Return the (x, y) coordinate for the center point of the cell that contains the specified text.  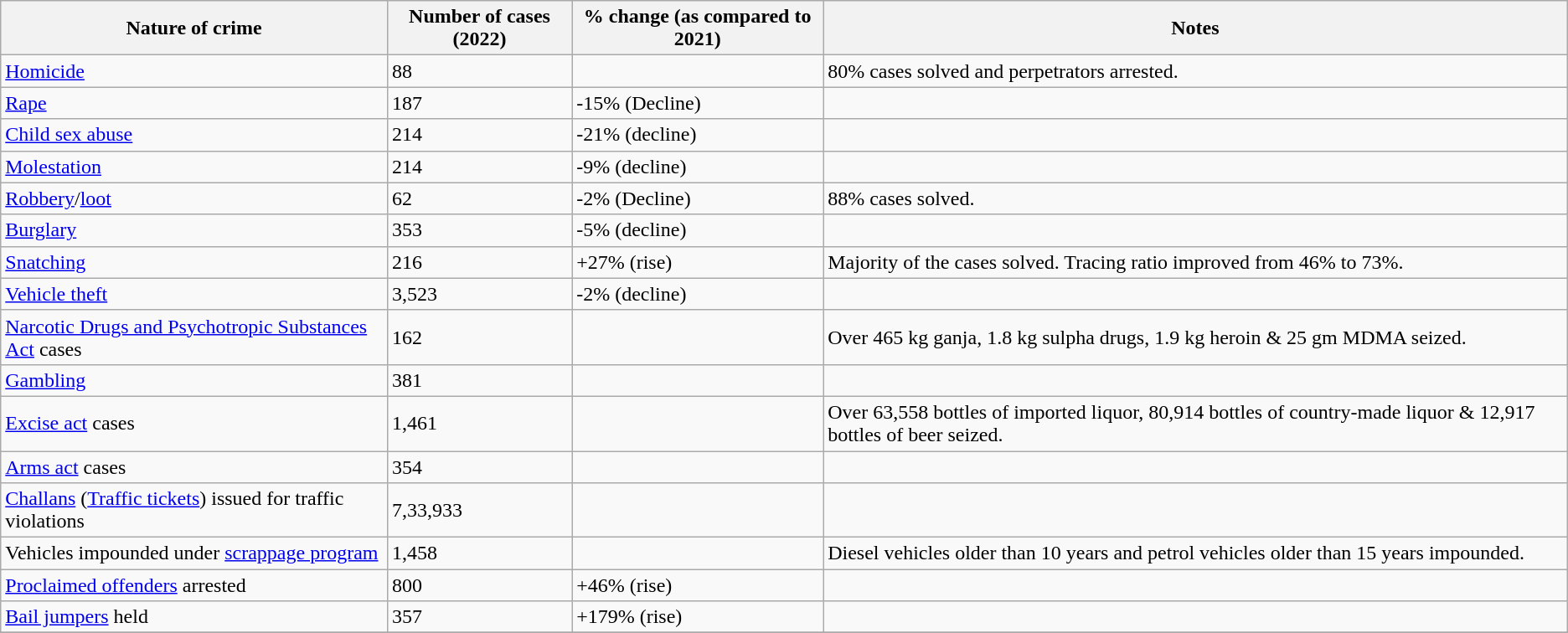
216 (479, 262)
88% cases solved. (1196, 198)
+179% (rise) (698, 617)
354 (479, 466)
-2% (Decline) (698, 198)
Challans (Traffic tickets) issued for traffic violations (194, 511)
Gambling (194, 380)
353 (479, 230)
Arms act cases (194, 466)
Rape (194, 103)
Notes (1196, 28)
Molestation (194, 167)
Homicide (194, 71)
7,33,933 (479, 511)
+27% (rise) (698, 262)
800 (479, 585)
Excise act cases (194, 424)
Over 63,558 bottles of imported liquor, 80,914 bottles of country-made liquor & 12,917 bottles of beer seized. (1196, 424)
-9% (decline) (698, 167)
Narcotic Drugs and Psychotropic Substances Act cases (194, 337)
Bail jumpers held (194, 617)
Burglary (194, 230)
Child sex abuse (194, 135)
1,458 (479, 553)
Nature of crime (194, 28)
1,461 (479, 424)
62 (479, 198)
80% cases solved and perpetrators arrested. (1196, 71)
% change (as compared to 2021) (698, 28)
3,523 (479, 294)
Proclaimed offenders arrested (194, 585)
Diesel vehicles older than 10 years and petrol vehicles older than 15 years impounded. (1196, 553)
-15% (Decline) (698, 103)
Snatching (194, 262)
Vehicles impounded under scrappage program (194, 553)
Vehicle theft (194, 294)
Number of cases (2022) (479, 28)
Over 465 kg ganja, 1.8 kg sulpha drugs, 1.9 kg heroin & 25 gm MDMA seized. (1196, 337)
357 (479, 617)
187 (479, 103)
162 (479, 337)
-2% (decline) (698, 294)
-5% (decline) (698, 230)
381 (479, 380)
-21% (decline) (698, 135)
Robbery/loot (194, 198)
88 (479, 71)
Majority of the cases solved. Tracing ratio improved from 46% to 73%. (1196, 262)
+46% (rise) (698, 585)
